Search for the cell housing the specified text and yield its [x, y] center coordinate. 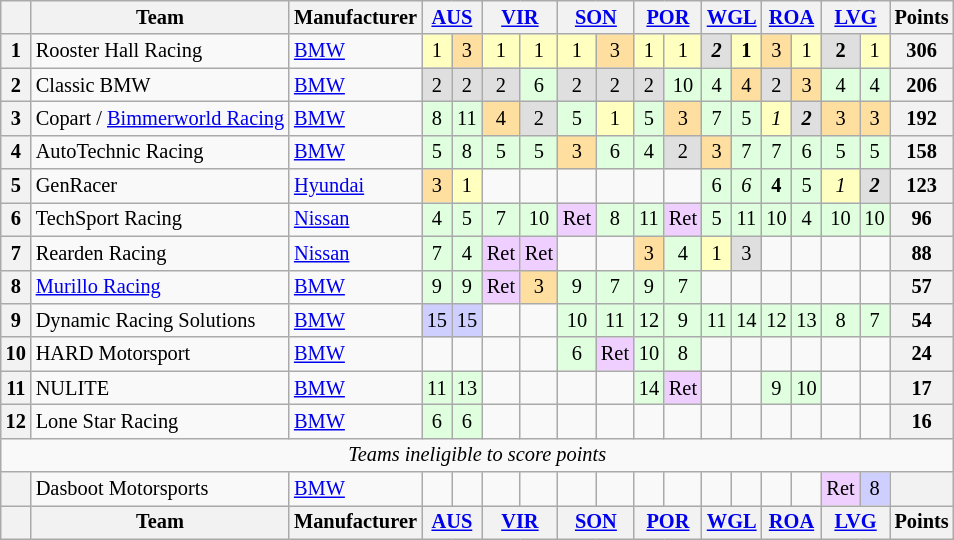
96 [922, 219]
Hyundai [356, 186]
16 [922, 421]
Copart / Bimmerworld Racing [160, 118]
Rearden Racing [160, 253]
54 [922, 320]
AutoTechnic Racing [160, 152]
HARD Motorsport [160, 354]
158 [922, 152]
24 [922, 354]
GenRacer [160, 186]
Classic BMW [160, 85]
Teams ineligible to score points [478, 455]
88 [922, 253]
192 [922, 118]
123 [922, 186]
Murillo Racing [160, 287]
Dasboot Motorsports [160, 489]
TechSport Racing [160, 219]
57 [922, 287]
Dynamic Racing Solutions [160, 320]
17 [922, 388]
Rooster Hall Racing [160, 51]
306 [922, 51]
NULITE [160, 388]
Lone Star Racing [160, 421]
206 [922, 85]
